Detect which cell encompasses the target text, then output its [X, Y] center coordinate. 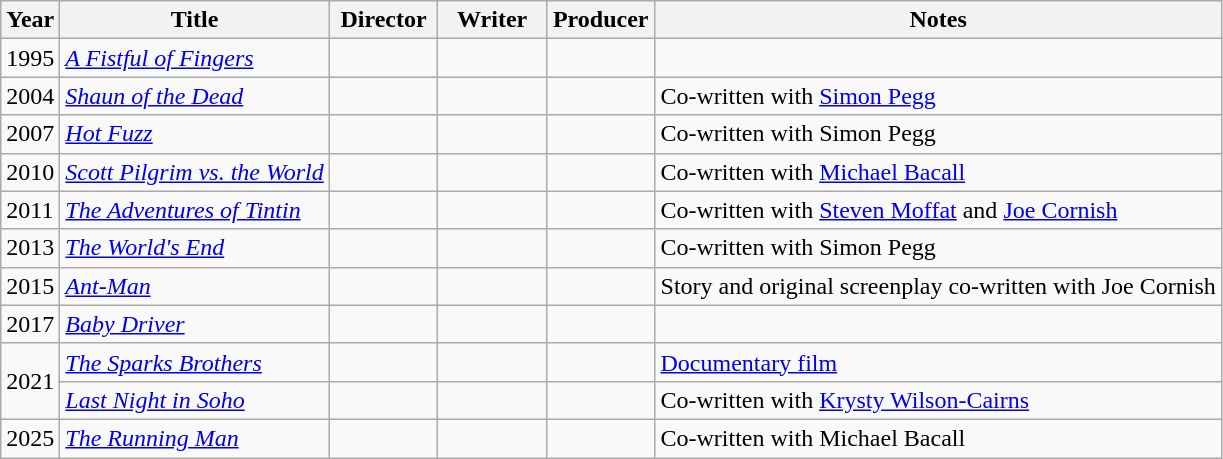
Scott Pilgrim vs. the World [195, 172]
The Running Man [195, 438]
2015 [30, 286]
Documentary film [938, 362]
A Fistful of Fingers [195, 58]
1995 [30, 58]
Hot Fuzz [195, 134]
Year [30, 20]
2025 [30, 438]
2010 [30, 172]
2007 [30, 134]
2017 [30, 324]
Ant-Man [195, 286]
Story and original screenplay co-written with Joe Cornish [938, 286]
2021 [30, 381]
The Sparks Brothers [195, 362]
Producer [600, 20]
Director [384, 20]
Last Night in Soho [195, 400]
The World's End [195, 248]
Shaun of the Dead [195, 96]
Notes [938, 20]
2013 [30, 248]
2011 [30, 210]
Co-written with Krysty Wilson-Cairns [938, 400]
Co-written with Steven Moffat and Joe Cornish [938, 210]
Title [195, 20]
Writer [492, 20]
2004 [30, 96]
Baby Driver [195, 324]
The Adventures of Tintin [195, 210]
